Return the [x, y] coordinate for the center point of the cell that contains the specified text.  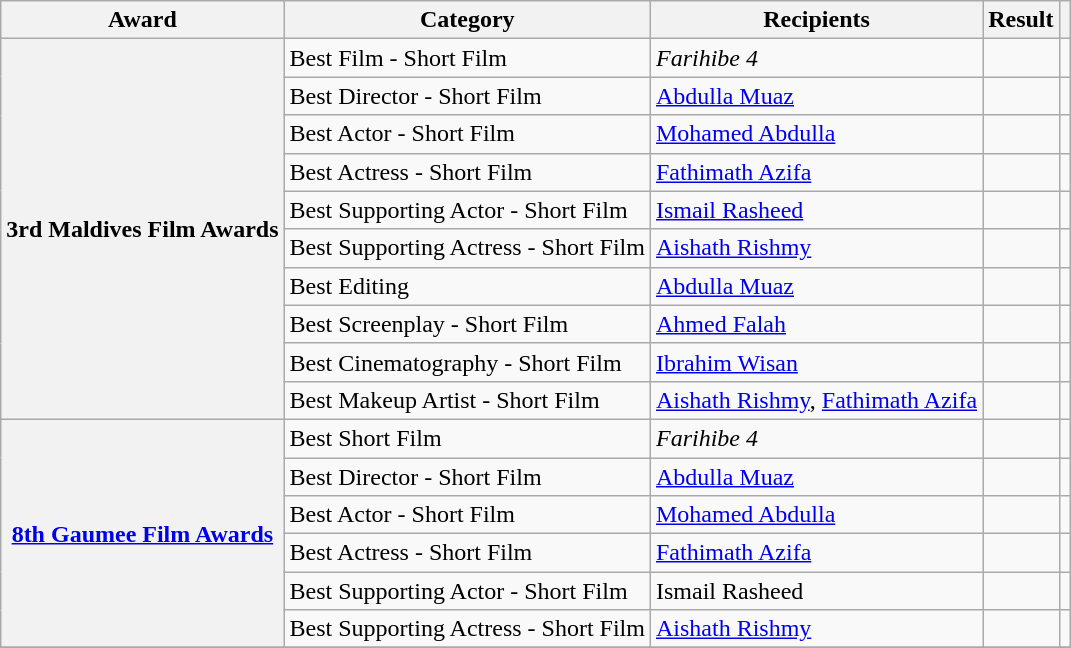
Best Screenplay - Short Film [467, 324]
Ibrahim Wisan [816, 362]
Best Makeup Artist - Short Film [467, 400]
Best Short Film [467, 438]
Award [142, 20]
3rd Maldives Film Awards [142, 230]
Recipients [816, 20]
8th Gaumee Film Awards [142, 533]
Best Editing [467, 286]
Best Cinematography - Short Film [467, 362]
Ahmed Falah [816, 324]
Aishath Rishmy, Fathimath Azifa [816, 400]
Result [1021, 20]
Category [467, 20]
Best Film - Short Film [467, 58]
